For the text-containing cell, return its midpoint in [x, y] coordinate format. 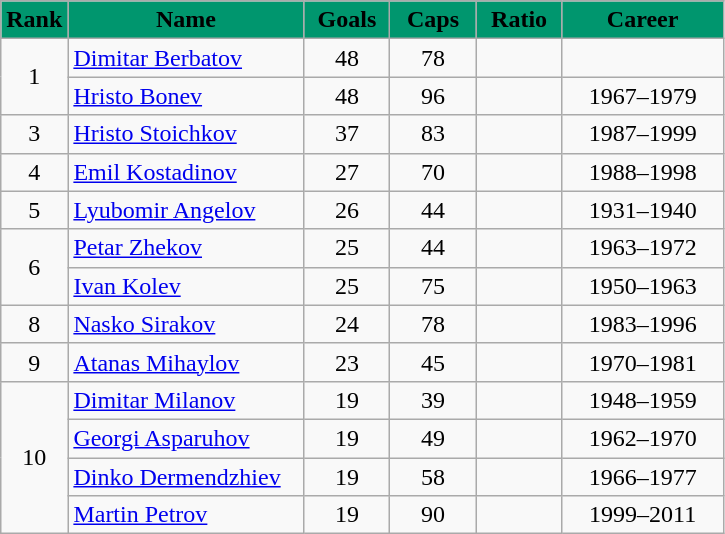
1963–1972 [642, 248]
1 [34, 77]
Rank [34, 20]
3 [34, 134]
26 [347, 210]
49 [433, 438]
Petar Zhekov [186, 248]
1931–1940 [642, 210]
Atanas Mihaylov [186, 362]
70 [433, 172]
1948–1959 [642, 400]
83 [433, 134]
1950–1963 [642, 286]
5 [34, 210]
6 [34, 267]
45 [433, 362]
24 [347, 324]
Dimitar Berbatov [186, 58]
90 [433, 515]
58 [433, 477]
Hristo Bonev [186, 96]
1967–1979 [642, 96]
1987–1999 [642, 134]
1999–2011 [642, 515]
10 [34, 457]
Caps [433, 20]
Dinko Dermendzhiev [186, 477]
Ratio [519, 20]
Hristo Stoichkov [186, 134]
96 [433, 96]
Lyubomir Angelov [186, 210]
4 [34, 172]
37 [347, 134]
Dimitar Milanov [186, 400]
9 [34, 362]
75 [433, 286]
Name [186, 20]
1983–1996 [642, 324]
1966–1977 [642, 477]
Martin Petrov [186, 515]
Nasko Sirakov [186, 324]
1962–1970 [642, 438]
Emil Kostadinov [186, 172]
Georgi Asparuhov [186, 438]
Goals [347, 20]
23 [347, 362]
1970–1981 [642, 362]
Ivan Kolev [186, 286]
39 [433, 400]
Career [642, 20]
27 [347, 172]
1988–1998 [642, 172]
8 [34, 324]
